Capture the cell that displays the provided text and extract its [x, y] central coordinate. 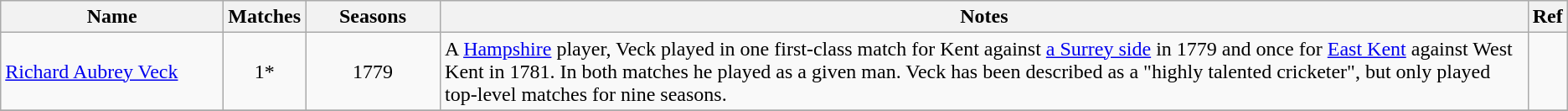
Seasons [374, 17]
Richard Aubrey Veck [112, 71]
Matches [265, 17]
Name [112, 17]
Notes [985, 17]
Ref [1548, 17]
1779 [374, 71]
1* [265, 71]
